Locate the cell with the specified text and output its [X, Y] center coordinate. 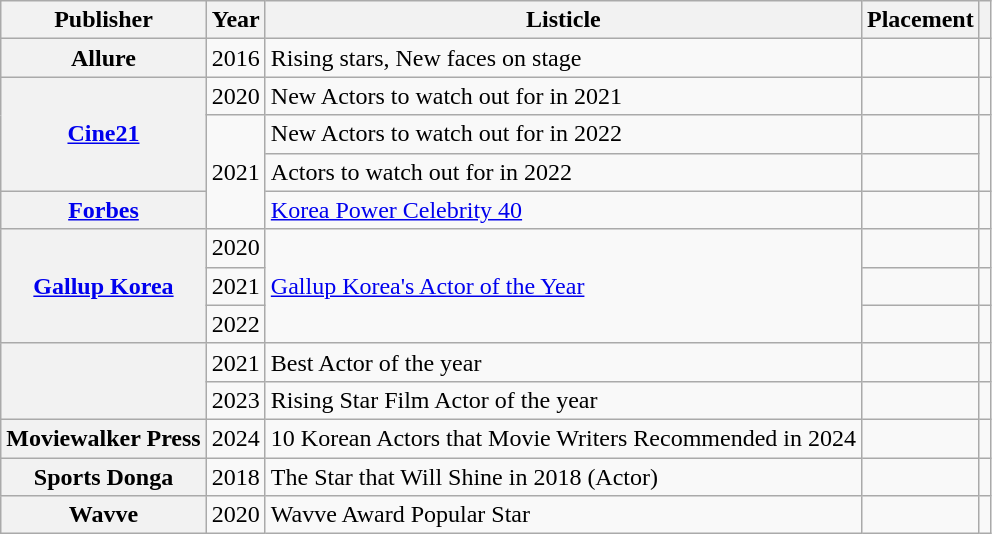
Best Actor of the year [563, 362]
Year [236, 20]
Gallup Korea's Actor of the Year [563, 286]
Rising Star Film Actor of the year [563, 400]
Rising stars, New faces on stage [563, 58]
Gallup Korea [104, 286]
Korea Power Celebrity 40 [563, 210]
Forbes [104, 210]
Listicle [563, 20]
Sports Donga [104, 477]
Allure [104, 58]
Cine21 [104, 134]
2018 [236, 477]
Placement [920, 20]
Publisher [104, 20]
Moviewalker Press [104, 438]
2023 [236, 400]
Wavve [104, 515]
2024 [236, 438]
Wavve Award Popular Star [563, 515]
10 Korean Actors that Movie Writers Recommended in 2024 [563, 438]
The Star that Will Shine in 2018 (Actor) [563, 477]
2022 [236, 324]
Actors to watch out for in 2022 [563, 172]
New Actors to watch out for in 2021 [563, 96]
New Actors to watch out for in 2022 [563, 134]
2016 [236, 58]
